Return the (X, Y) coordinate for the center point of the cell that contains the specified text.  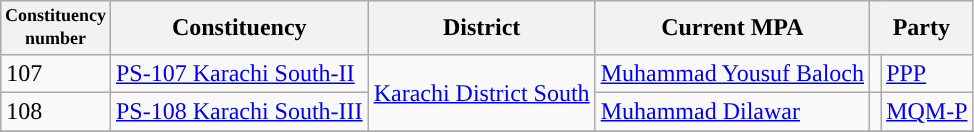
108 (56, 111)
District (482, 28)
Constituency number (56, 28)
107 (56, 73)
Karachi District South (482, 92)
Party (922, 28)
PS-108 Karachi South-III (239, 111)
Muhammad Dilawar (732, 111)
Muhammad Yousuf Baloch (732, 73)
PS-107 Karachi South-II (239, 73)
PPP (927, 73)
Current MPA (732, 28)
Constituency (239, 28)
MQM-P (927, 111)
